For the text-containing cell, return its midpoint in (X, Y) coordinate format. 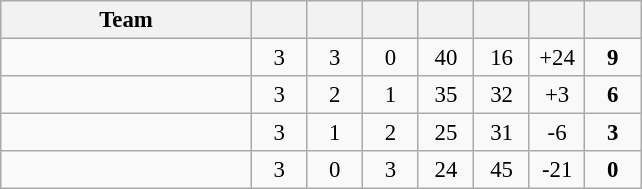
24 (446, 170)
40 (446, 58)
32 (502, 95)
+3 (557, 95)
31 (502, 133)
16 (502, 58)
Team (126, 20)
+24 (557, 58)
25 (446, 133)
-21 (557, 170)
6 (613, 95)
-6 (557, 133)
35 (446, 95)
45 (502, 170)
9 (613, 58)
